Scan for the cell matching the given text and deliver its (x, y) coordinate at center. 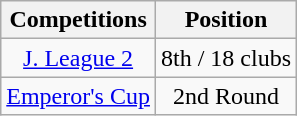
8th / 18 clubs (226, 58)
J. League 2 (78, 58)
2nd Round (226, 96)
Position (226, 20)
Competitions (78, 20)
Emperor's Cup (78, 96)
